Identify which cell holds the provided text, then report its [x, y] central coordinate. 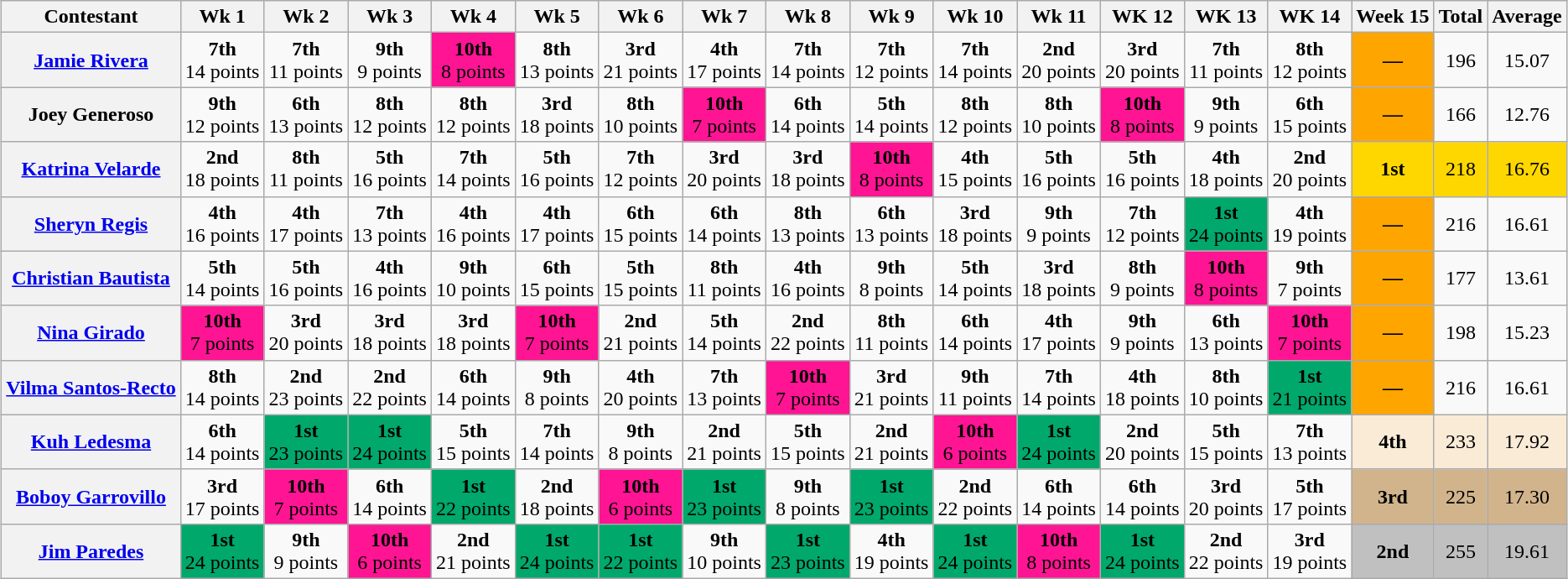
16.76 [1528, 170]
Kuh Ledesma [91, 441]
Christian Bautista [91, 279]
WK 14 [1310, 17]
196 [1461, 60]
1st24 points [390, 441]
1st 21 points [1310, 388]
Sheryn Regis [91, 223]
Wk 3 [390, 17]
9th 11 points [975, 388]
Jamie Rivera [91, 60]
Wk 9 [891, 17]
15.07 [1528, 60]
Jim Paredes [91, 550]
1st [1393, 170]
Wk 7 [724, 17]
8th 14 points [222, 388]
4th 15 points [975, 170]
166 [1461, 114]
4th [1393, 441]
9th 7 points [1310, 279]
Katrina Velarde [91, 170]
9th 12 points [222, 114]
Wk 6 [641, 17]
2nd [1393, 550]
Wk 11 [1059, 17]
233 [1461, 441]
7th14 points [222, 60]
Total [1461, 17]
3rd 17 points [222, 497]
255 [1461, 550]
17.92 [1528, 441]
Wk 4 [473, 17]
17.30 [1528, 497]
2nd 23 points [306, 388]
Average [1528, 17]
12.76 [1528, 114]
225 [1461, 497]
5th 17 points [1310, 497]
198 [1461, 332]
15.23 [1528, 332]
Wk 10 [975, 17]
177 [1461, 279]
3rd [1393, 497]
Wk 2 [306, 17]
3rd 19 points [1310, 550]
Boboy Garrovillo [91, 497]
19.61 [1528, 550]
218 [1461, 170]
Wk 8 [807, 17]
Nina Girado [91, 332]
Week 15 [1393, 17]
WK 12 [1142, 17]
Joey Generoso [91, 114]
Vilma Santos-Recto [91, 388]
4th 20 points [641, 388]
Wk 5 [557, 17]
13.61 [1528, 279]
Contestant [91, 17]
8th 9 points [1142, 279]
Wk 1 [222, 17]
WK 13 [1226, 17]
